Detect which cell encompasses the target text, then output its (X, Y) center coordinate. 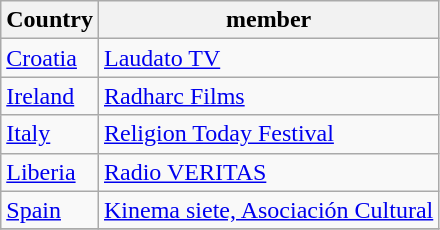
Kinema siete, Asociación Cultural (268, 210)
Liberia (50, 172)
Ireland (50, 96)
member (268, 20)
Country (50, 20)
Religion Today Festival (268, 134)
Laudato TV (268, 58)
Spain (50, 210)
Radharc Films (268, 96)
Croatia (50, 58)
Radio VERITAS (268, 172)
Italy (50, 134)
